Provide the (X, Y) coordinate of the cell's center where the given text is located.  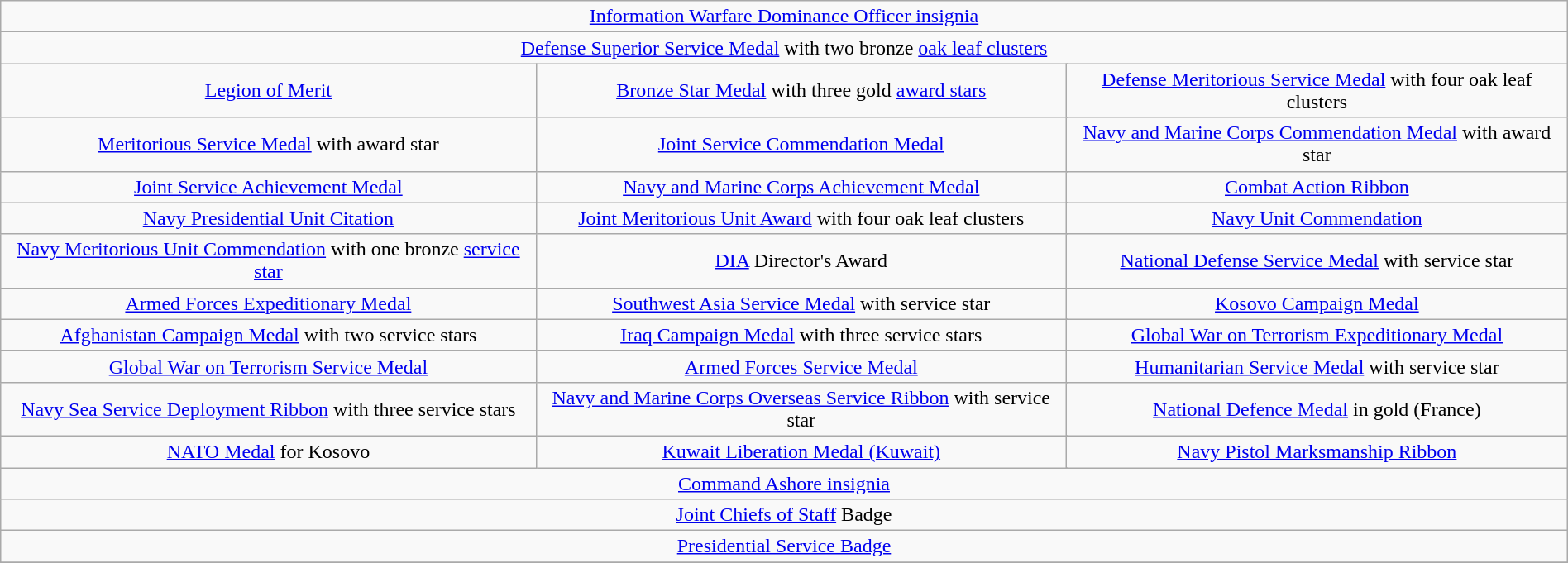
Joint Meritorious Unit Award with four oak leaf clusters (801, 218)
Meritorious Service Medal with award star (268, 144)
Armed Forces Service Medal (801, 366)
Navy Presidential Unit Citation (268, 218)
Navy Meritorious Unit Commendation with one bronze service star (268, 261)
Presidential Service Badge (784, 546)
Navy and Marine Corps Commendation Medal with award star (1317, 144)
Command Ashore insignia (784, 484)
Legion of Merit (268, 91)
Defense Meritorious Service Medal with four oak leaf clusters (1317, 91)
Defense Superior Service Medal with two bronze oak leaf clusters (784, 48)
Global War on Terrorism Expeditionary Medal (1317, 335)
Kuwait Liberation Medal (Kuwait) (801, 451)
Iraq Campaign Medal with three service stars (801, 335)
Humanitarian Service Medal with service star (1317, 366)
Joint Service Commendation Medal (801, 144)
Combat Action Ribbon (1317, 187)
National Defense Service Medal with service star (1317, 261)
Afghanistan Campaign Medal with two service stars (268, 335)
Navy Pistol Marksmanship Ribbon (1317, 451)
National Defence Medal in gold (France) (1317, 408)
Joint Service Achievement Medal (268, 187)
Armed Forces Expeditionary Medal (268, 303)
Bronze Star Medal with three gold award stars (801, 91)
Navy and Marine Corps Overseas Service Ribbon with service star (801, 408)
Navy Unit Commendation (1317, 218)
Kosovo Campaign Medal (1317, 303)
Southwest Asia Service Medal with service star (801, 303)
Navy Sea Service Deployment Ribbon with three service stars (268, 408)
Navy and Marine Corps Achievement Medal (801, 187)
Global War on Terrorism Service Medal (268, 366)
Joint Chiefs of Staff Badge (784, 515)
DIA Director's Award (801, 261)
Information Warfare Dominance Officer insignia (784, 17)
NATO Medal for Kosovo (268, 451)
